Pinpoint the cell where the given text exists, returning its [X, Y] midpoint coordinate. 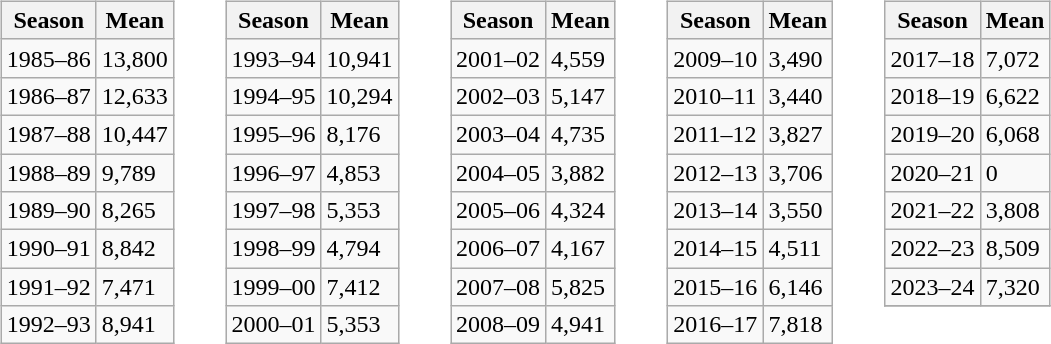
10,447 [134, 134]
6,146 [798, 287]
1991–92 [48, 287]
2019–20 [932, 134]
2015–16 [716, 287]
8,842 [134, 249]
2008–09 [498, 325]
1993–94 [274, 58]
3,827 [798, 134]
3,550 [798, 211]
2020–21 [932, 173]
1997–98 [274, 211]
5,147 [581, 96]
1985–86 [48, 58]
1989–90 [48, 211]
2022–23 [932, 249]
10,941 [360, 58]
5,825 [581, 287]
1988–89 [48, 173]
2009–10 [716, 58]
2013–14 [716, 211]
2007–08 [498, 287]
4,853 [360, 173]
4,941 [581, 325]
10,294 [360, 96]
1992–93 [48, 325]
1994–95 [274, 96]
1986–87 [48, 96]
1999–00 [274, 287]
2023–24 [932, 287]
0 [1015, 173]
7,818 [798, 325]
1995–96 [274, 134]
2018–19 [932, 96]
1987–88 [48, 134]
2010–11 [716, 96]
2011–12 [716, 134]
8,265 [134, 211]
6,068 [1015, 134]
7,072 [1015, 58]
1990–91 [48, 249]
7,320 [1015, 287]
9,789 [134, 173]
2017–18 [932, 58]
8,941 [134, 325]
3,440 [798, 96]
4,794 [360, 249]
3,808 [1015, 211]
7,412 [360, 287]
2001–02 [498, 58]
4,167 [581, 249]
2012–13 [716, 173]
7,471 [134, 287]
2021–22 [932, 211]
3,706 [798, 173]
2000–01 [274, 325]
2006–07 [498, 249]
2002–03 [498, 96]
4,511 [798, 249]
4,324 [581, 211]
6,622 [1015, 96]
8,509 [1015, 249]
3,882 [581, 173]
2014–15 [716, 249]
2016–17 [716, 325]
13,800 [134, 58]
2005–06 [498, 211]
8,176 [360, 134]
12,633 [134, 96]
2004–05 [498, 173]
2003–04 [498, 134]
4,735 [581, 134]
4,559 [581, 58]
3,490 [798, 58]
1998–99 [274, 249]
1996–97 [274, 173]
